Locate the cell with the specified text and output its [X, Y] center coordinate. 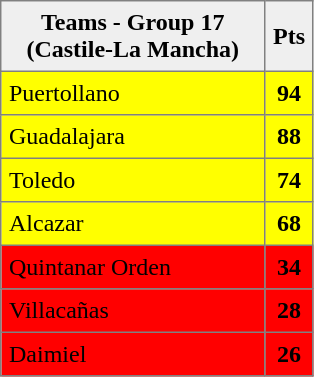
26 [289, 354]
34 [289, 267]
Puertollano [133, 93]
68 [289, 224]
94 [289, 93]
Guadalajara [133, 137]
Daimiel [133, 354]
Alcazar [133, 224]
74 [289, 180]
Villacañas [133, 311]
Pts [289, 36]
Quintanar Orden [133, 267]
Teams - Group 17 (Castile-La Mancha) [133, 36]
Toledo [133, 180]
28 [289, 311]
88 [289, 137]
